Return the [X, Y] coordinate for the center point of the cell that contains the specified text.  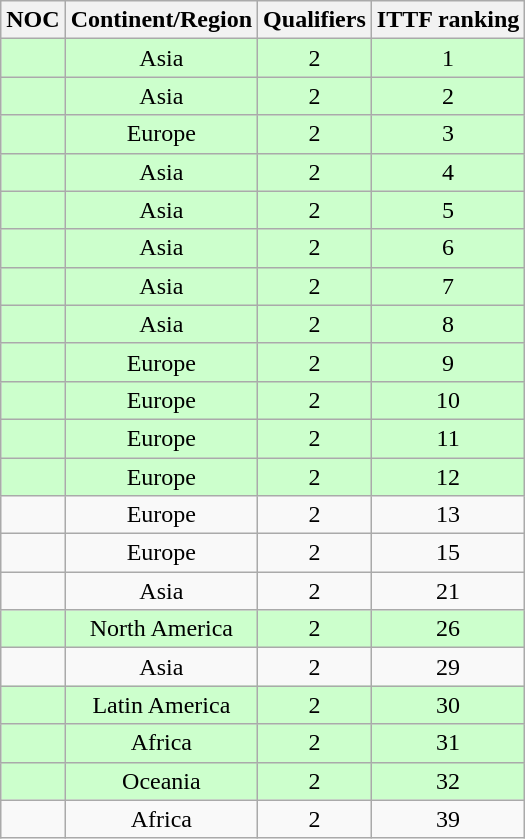
7 [448, 286]
26 [448, 629]
11 [448, 438]
31 [448, 743]
6 [448, 248]
39 [448, 819]
13 [448, 515]
4 [448, 172]
ITTF ranking [448, 20]
9 [448, 362]
NOC [33, 20]
Continent/Region [161, 20]
North America [161, 629]
Latin America [161, 705]
Oceania [161, 781]
10 [448, 400]
3 [448, 134]
8 [448, 324]
30 [448, 705]
32 [448, 781]
21 [448, 591]
1 [448, 58]
29 [448, 667]
5 [448, 210]
15 [448, 553]
Qualifiers [315, 20]
12 [448, 477]
